Return the (x, y) coordinate for the center point of the cell that contains the specified text.  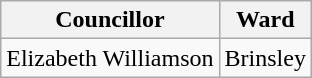
Ward (265, 20)
Councillor (110, 20)
Brinsley (265, 58)
Elizabeth Williamson (110, 58)
